For the text-containing cell, return its midpoint in (x, y) coordinate format. 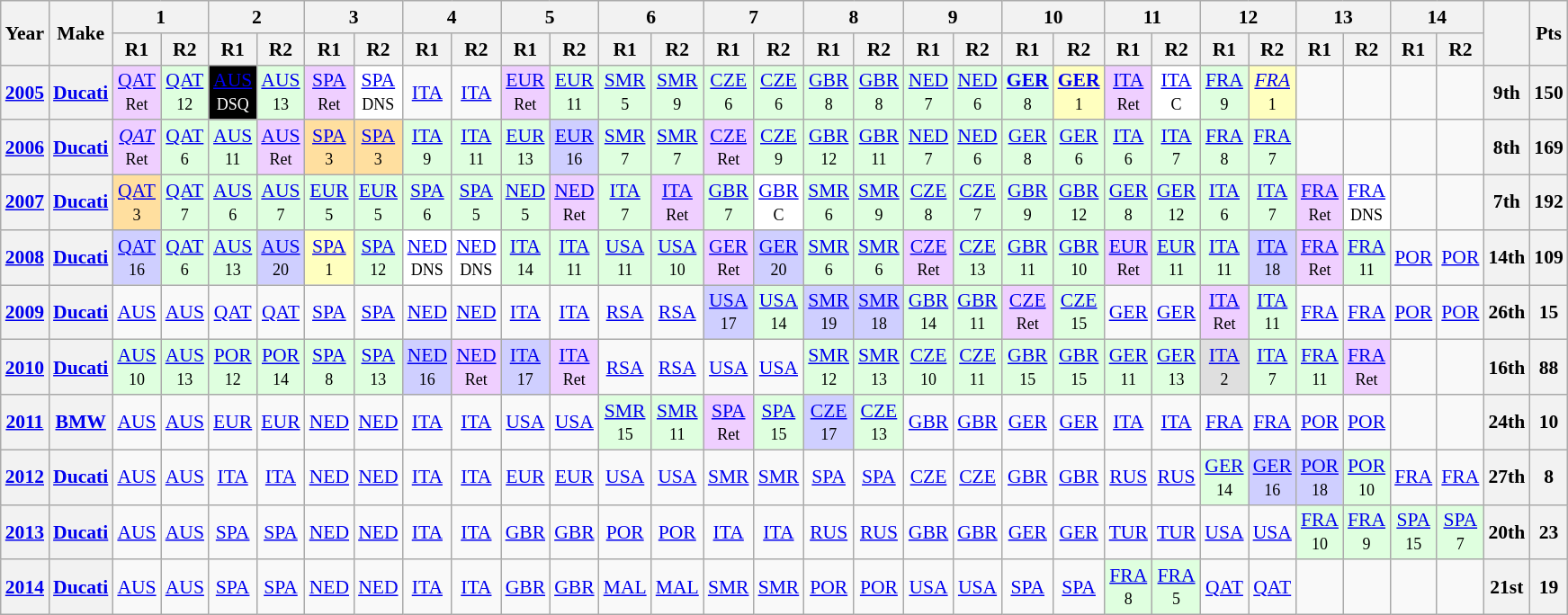
BMW (81, 423)
ITA2 (1223, 367)
SPADNS (378, 92)
GER20 (779, 257)
24th (1506, 423)
150 (1549, 92)
26th (1506, 313)
CZE11 (977, 367)
88 (1549, 367)
NED16 (427, 367)
9th (1506, 92)
169 (1549, 147)
FRA7 (1272, 147)
2 (257, 17)
AUSRet (281, 147)
SMR18 (879, 313)
FRA10 (1320, 532)
16th (1506, 367)
GER14 (1223, 477)
7 (754, 17)
POR14 (281, 367)
27th (1506, 477)
GER6 (1080, 147)
2011 (25, 423)
QAT12 (185, 92)
2006 (25, 147)
ITA9 (427, 147)
GBRC (779, 203)
14 (1437, 17)
GBR10 (1080, 257)
5 (551, 17)
NED5 (525, 203)
SMR13 (879, 367)
23 (1549, 532)
11 (1153, 17)
2014 (25, 588)
EUR16 (574, 147)
1 (160, 17)
FRA1 (1272, 92)
SPA13 (378, 367)
2009 (25, 313)
GER12 (1177, 203)
POR10 (1366, 477)
Pts (1549, 32)
6 (651, 17)
GER13 (1177, 367)
GER11 (1128, 367)
FRADNS (1366, 203)
GBR9 (1027, 203)
2013 (25, 532)
GBR7 (729, 203)
QAT7 (185, 203)
ITAC (1177, 92)
4 (452, 17)
EUR13 (525, 147)
USA10 (677, 257)
FRA5 (1177, 588)
GBR14 (928, 313)
SPA1 (329, 257)
SPA5 (476, 203)
CZE10 (928, 367)
POR12 (232, 367)
USA17 (729, 313)
POR18 (1320, 477)
2008 (25, 257)
14th (1506, 257)
ITA14 (525, 257)
USA14 (779, 313)
CZE15 (1080, 313)
CZE7 (977, 203)
8th (1506, 147)
SMR12 (829, 367)
AUS11 (232, 147)
CZE17 (829, 423)
ITA17 (525, 367)
SMR11 (677, 423)
21st (1506, 588)
2012 (25, 477)
CZE8 (928, 203)
109 (1549, 257)
3 (354, 17)
AUS6 (232, 203)
12 (1249, 17)
192 (1549, 203)
GER1 (1080, 92)
SMR19 (829, 313)
USA11 (625, 257)
CZE9 (779, 147)
AUS7 (281, 203)
13 (1343, 17)
QAT16 (137, 257)
9 (954, 17)
ITA18 (1272, 257)
7th (1506, 203)
2007 (25, 203)
QAT3 (137, 203)
2005 (25, 92)
AUS20 (281, 257)
AUS10 (137, 367)
SPA7 (1460, 532)
SMR5 (625, 92)
Make (81, 32)
20th (1506, 532)
SMR15 (625, 423)
SPA6 (427, 203)
Year (25, 32)
2010 (25, 367)
GER16 (1272, 477)
19 (1549, 588)
15 (1549, 313)
SPA8 (329, 367)
AUSDSQ (232, 92)
SPA12 (378, 257)
GERRet (729, 257)
